Capture the cell that displays the provided text and extract its [X, Y] central coordinate. 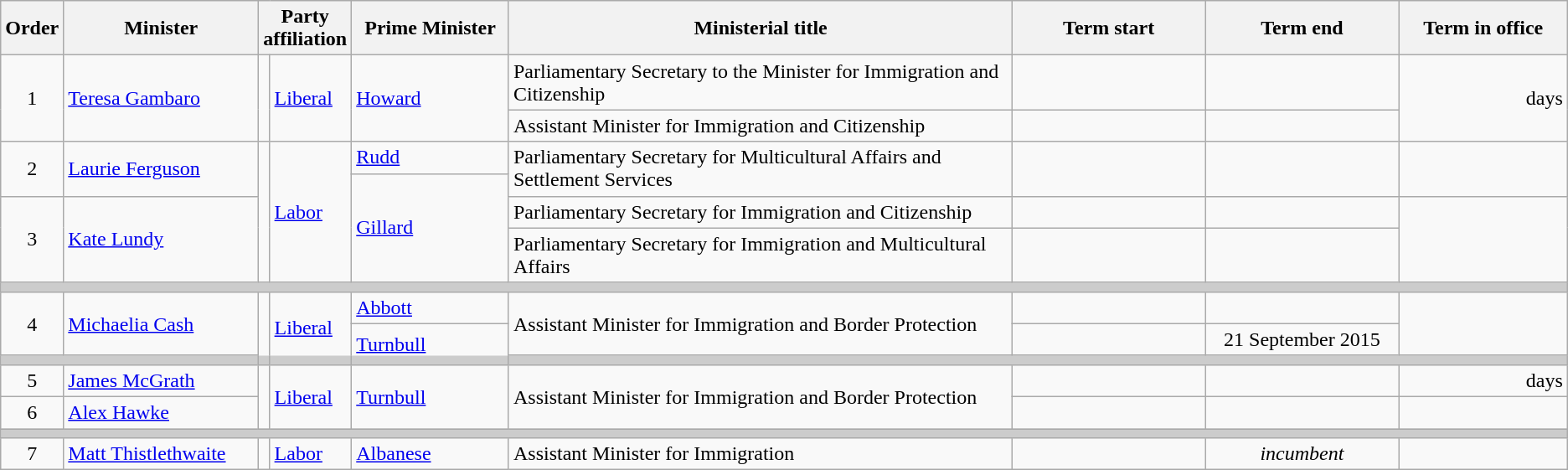
Parliamentary Secretary to the Minister for Immigration and Citizenship [761, 82]
Minister [161, 28]
Albanese [431, 454]
Term start [1109, 28]
4 [32, 323]
Term in office [1483, 28]
Order [32, 28]
Howard [431, 99]
Term end [1302, 28]
Alex Hawke [161, 412]
Assistant Minister for Immigration [761, 454]
Party affiliation [305, 28]
5 [32, 380]
Michaelia Cash [161, 323]
Assistant Minister for Immigration and Citizenship [761, 126]
Laurie Ferguson [161, 169]
incumbent [1302, 454]
Parliamentary Secretary for Multicultural Affairs and Settlement Services [761, 169]
Matt Thistlethwaite [161, 454]
James McGrath [161, 380]
7 [32, 454]
3 [32, 240]
Prime Minister [431, 28]
Teresa Gambaro [161, 99]
Parliamentary Secretary for Immigration and Citizenship [761, 212]
6 [32, 412]
Parliamentary Secretary for Immigration and Multicultural Affairs [761, 255]
Gillard [431, 228]
21 September 2015 [1302, 339]
Kate Lundy [161, 240]
2 [32, 169]
1 [32, 99]
Rudd [431, 158]
Abbott [431, 307]
Ministerial title [761, 28]
